Pinpoint the cell where the given text exists, returning its [x, y] midpoint coordinate. 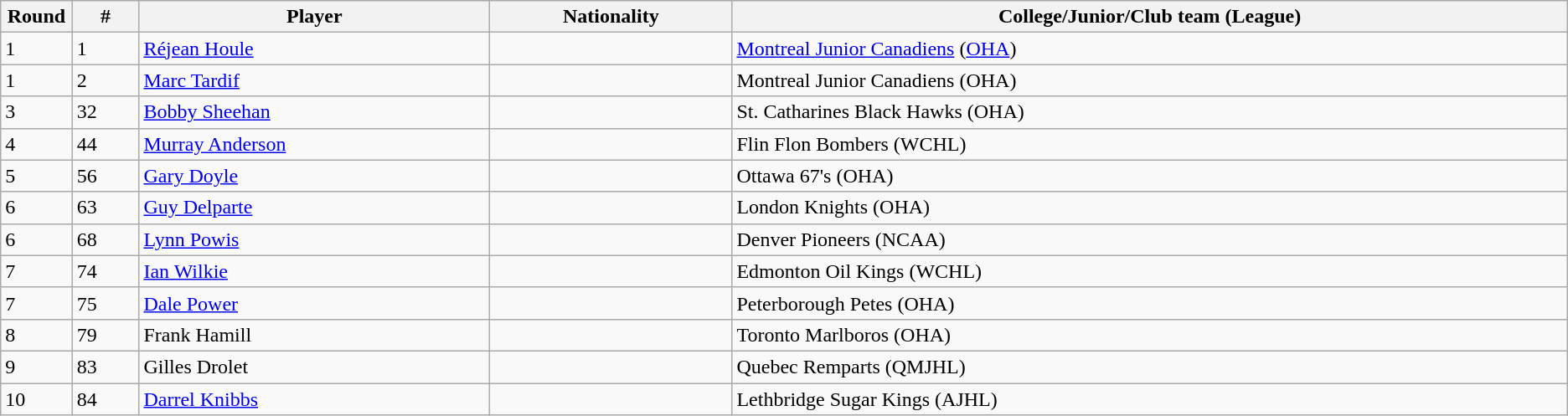
Lethbridge Sugar Kings (AJHL) [1149, 399]
Lynn Powis [315, 239]
Ottawa 67's (OHA) [1149, 176]
Guy Delparte [315, 208]
London Knights (OHA) [1149, 208]
Nationality [611, 17]
Réjean Houle [315, 49]
9 [37, 367]
75 [106, 303]
Murray Anderson [315, 144]
# [106, 17]
3 [37, 112]
4 [37, 144]
79 [106, 335]
74 [106, 271]
Quebec Remparts (QMJHL) [1149, 367]
Frank Hamill [315, 335]
Player [315, 17]
5 [37, 176]
Edmonton Oil Kings (WCHL) [1149, 271]
College/Junior/Club team (League) [1149, 17]
Gilles Drolet [315, 367]
Flin Flon Bombers (WCHL) [1149, 144]
56 [106, 176]
Gary Doyle [315, 176]
Darrel Knibbs [315, 399]
Denver Pioneers (NCAA) [1149, 239]
10 [37, 399]
63 [106, 208]
Toronto Marlboros (OHA) [1149, 335]
2 [106, 80]
Bobby Sheehan [315, 112]
83 [106, 367]
St. Catharines Black Hawks (OHA) [1149, 112]
Ian Wilkie [315, 271]
Peterborough Petes (OHA) [1149, 303]
Marc Tardif [315, 80]
84 [106, 399]
44 [106, 144]
8 [37, 335]
Round [37, 17]
68 [106, 239]
32 [106, 112]
Dale Power [315, 303]
